Capture the cell that displays the provided text and extract its [X, Y] central coordinate. 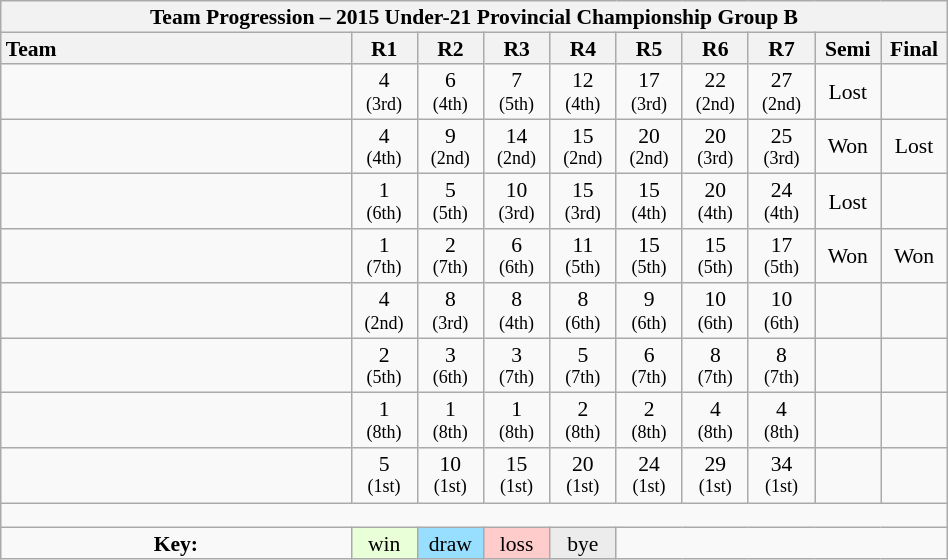
3 (7th) [516, 366]
6 (4th) [450, 92]
Final [914, 49]
Key: [176, 544]
34 (1st) [781, 476]
R6 [715, 49]
14 (2nd) [516, 146]
R1 [384, 49]
17 (3rd) [649, 92]
5 (5th) [450, 202]
R3 [516, 49]
R5 [649, 49]
win [384, 544]
5 (1st) [384, 476]
4 (2nd) [384, 312]
24 (1st) [649, 476]
1 (6th) [384, 202]
4 (4th) [384, 146]
15 (2nd) [583, 146]
Team Progression – 2015 Under-21 Provincial Championship Group B [474, 17]
20 (1st) [583, 476]
2 (5th) [384, 366]
25 (3rd) [781, 146]
loss [516, 544]
5 (7th) [583, 366]
12 (4th) [583, 92]
7 (5th) [516, 92]
R7 [781, 49]
6 (6th) [516, 256]
draw [450, 544]
9 (2nd) [450, 146]
R4 [583, 49]
15 (4th) [649, 202]
8 (3rd) [450, 312]
11 (5th) [583, 256]
20 (2nd) [649, 146]
4 (3rd) [384, 92]
9 (6th) [649, 312]
Team [176, 49]
8 (6th) [583, 312]
bye [583, 544]
15 (1st) [516, 476]
2 (7th) [450, 256]
15 (3rd) [583, 202]
Semi [848, 49]
17 (5th) [781, 256]
6 (7th) [649, 366]
29 (1st) [715, 476]
22 (2nd) [715, 92]
3 (6th) [450, 366]
20 (3rd) [715, 146]
24 (4th) [781, 202]
R2 [450, 49]
27 (2nd) [781, 92]
10 (1st) [450, 476]
8 (4th) [516, 312]
1 (7th) [384, 256]
10 (3rd) [516, 202]
20 (4th) [715, 202]
